Search for the cell housing the specified text and yield its [X, Y] center coordinate. 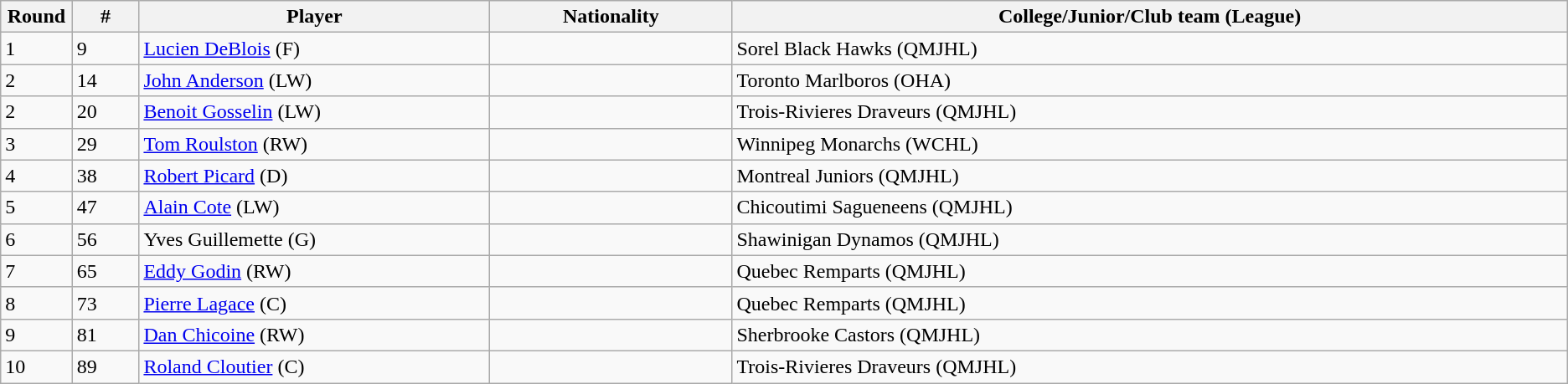
65 [106, 271]
Nationality [611, 17]
Montreal Juniors (QMJHL) [1149, 176]
3 [37, 144]
John Anderson (LW) [315, 80]
56 [106, 239]
Sherbrooke Castors (QMJHL) [1149, 335]
Toronto Marlboros (OHA) [1149, 80]
73 [106, 303]
Round [37, 17]
1 [37, 49]
8 [37, 303]
Winnipeg Monarchs (WCHL) [1149, 144]
Roland Cloutier (C) [315, 366]
College/Junior/Club team (League) [1149, 17]
Chicoutimi Sagueneens (QMJHL) [1149, 207]
81 [106, 335]
Sorel Black Hawks (QMJHL) [1149, 49]
38 [106, 176]
29 [106, 144]
6 [37, 239]
Lucien DeBlois (F) [315, 49]
5 [37, 207]
4 [37, 176]
Alain Cote (LW) [315, 207]
47 [106, 207]
14 [106, 80]
89 [106, 366]
7 [37, 271]
Tom Roulston (RW) [315, 144]
# [106, 17]
Pierre Lagace (C) [315, 303]
Benoit Gosselin (LW) [315, 112]
Shawinigan Dynamos (QMJHL) [1149, 239]
Robert Picard (D) [315, 176]
Eddy Godin (RW) [315, 271]
Yves Guillemette (G) [315, 239]
Dan Chicoine (RW) [315, 335]
Player [315, 17]
10 [37, 366]
20 [106, 112]
